Identify which cell holds the provided text, then report its (x, y) central coordinate. 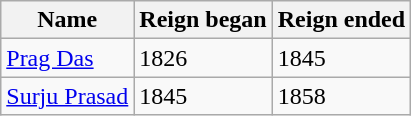
Prag Das (68, 58)
Surju Prasad (68, 96)
Reign ended (341, 20)
Name (68, 20)
1858 (341, 96)
1826 (203, 58)
Reign began (203, 20)
